Determine the [x, y] coordinate at the center of the cell enclosing the given text.  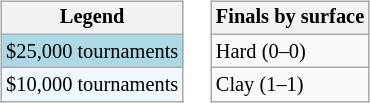
Legend [92, 18]
Finals by surface [290, 18]
$25,000 tournaments [92, 51]
Clay (1–1) [290, 85]
$10,000 tournaments [92, 85]
Hard (0–0) [290, 51]
